For the text-containing cell, return its midpoint in (X, Y) coordinate format. 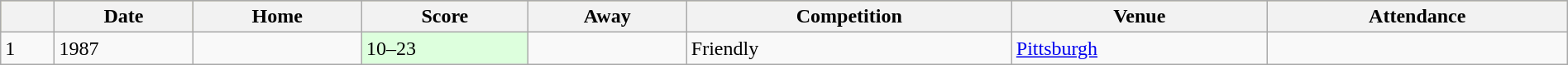
Date (124, 17)
1987 (124, 48)
Score (445, 17)
Attendance (1417, 17)
Home (278, 17)
Competition (849, 17)
1 (28, 48)
10–23 (445, 48)
Friendly (849, 48)
Pittsburgh (1140, 48)
Venue (1140, 17)
Away (607, 17)
